Return the (X, Y) coordinate for the center point of the cell that contains the specified text.  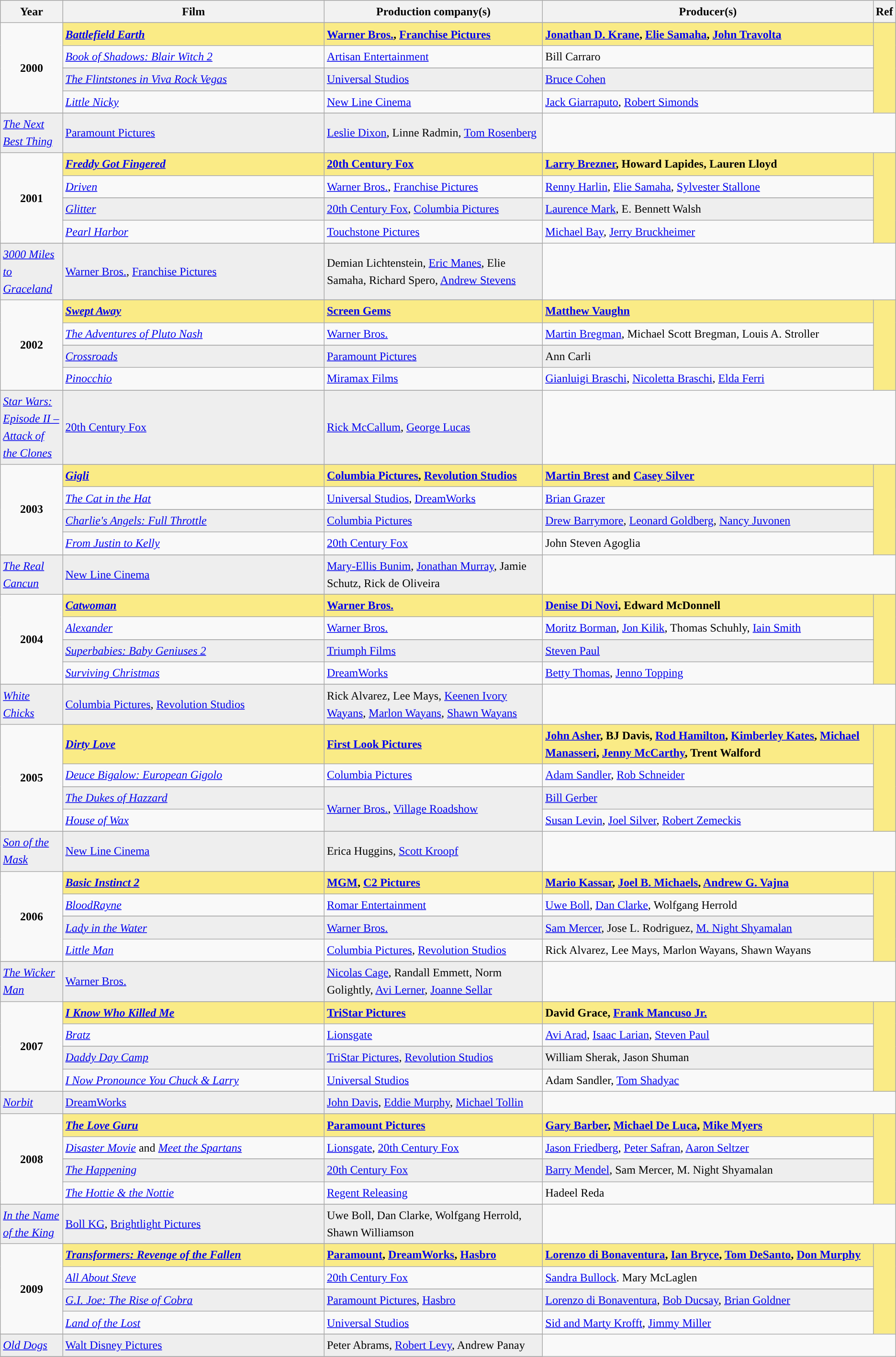
Daddy Day Camp (193, 1057)
Bill Carraro (708, 57)
Bill Gerber (708, 798)
Mario Kassar, Joel B. Michaels, Andrew G. Vajna (708, 883)
I Now Pronounce You Chuck & Larry (193, 1080)
Boll KG, Brightlight Pictures (193, 1224)
Mary-Ellis Bunim, Jonathan Murray, Jamie Schutz, Rick de Oliveira (433, 575)
2005 (32, 778)
3000 Miles to Graceland (32, 271)
The Wicker Man (32, 982)
Battlefield Earth (193, 34)
Rick Alvarez, Lee Mays, Marlon Wayans, Shawn Wayans (708, 950)
Pinocchio (193, 379)
Bruce Cohen (708, 79)
Sandra Bullock. Mary McLaglen (708, 1278)
I Know Who Killed Me (193, 1012)
Adam Sandler, Tom Shadyac (708, 1080)
Gianluigi Braschi, Nicoletta Braschi, Elda Ferri (708, 379)
Paramount Pictures, Hasbro (433, 1300)
Moritz Borman, Jon Kilik, Thomas Schuhly, Iain Smith (708, 628)
Deuce Bigalow: European Gigolo (193, 775)
Artisan Entertainment (433, 57)
Transformers: Revenge of the Fallen (193, 1255)
Crossroads (193, 356)
Romar Entertainment (433, 905)
Peter Abrams, Robert Levy, Andrew Panay (433, 1346)
Michael Bay, Jerry Bruckheimer (708, 232)
Year (32, 11)
The Love Guru (193, 1125)
20th Century Fox, Columbia Pictures (433, 209)
Lorenzo di Bonaventura, Bob Ducsay, Brian Goldner (708, 1300)
Charlie's Angels: Full Throttle (193, 521)
2004 (32, 639)
Uwe Boll, Dan Clarke, Wolfgang Herrold (708, 905)
Norbit (32, 1102)
Miramax Films (433, 379)
Ref (885, 11)
Erica Huggins, Scott Kroopf (433, 851)
Driven (193, 187)
John Steven Agoglia (708, 543)
Larry Brezner, Howard Lapides, Lauren Lloyd (708, 164)
The Flintstones in Viva Rock Vegas (193, 79)
Surviving Christmas (193, 673)
Star Wars: Episode II – Attack of the Clones (32, 427)
G.I. Joe: The Rise of Cobra (193, 1300)
2007 (32, 1046)
From Justin to Kelly (193, 543)
Walt Disney Pictures (193, 1346)
The Cat in the Hat (193, 498)
Old Dogs (32, 1346)
Gigli (193, 476)
Catwoman (193, 605)
TriStar Pictures, Revolution Studios (433, 1057)
Martin Brest and Casey Silver (708, 476)
2008 (32, 1159)
All About Steve (193, 1278)
Pearl Harbor (193, 232)
Rick Alvarez, Lee Mays, Keenen Ivory Wayans, Marlon Wayans, Shawn Wayans (433, 704)
Production company(s) (433, 11)
Little Nicky (193, 102)
Lorenzo di Bonaventura, Ian Bryce, Tom DeSanto, Don Murphy (708, 1255)
Glitter (193, 209)
Gary Barber, Michael De Luca, Mike Myers (708, 1125)
First Look Pictures (433, 744)
Universal Studios, DreamWorks (433, 498)
Sid and Marty Krofft, Jimmy Miller (708, 1323)
Warner Bros., Village Roadshow (433, 809)
Lady in the Water (193, 928)
Superbabies: Baby Geniuses 2 (193, 650)
Ann Carli (708, 356)
Jack Giarraputo, Robert Simonds (708, 102)
Nicolas Cage, Randall Emmett, Norm Golightly, Avi Lerner, Joanne Sellar (433, 982)
Drew Barrymore, Leonard Goldberg, Nancy Juvonen (708, 521)
MGM, C2 Pictures (433, 883)
Renny Harlin, Elie Samaha, Sylvester Stallone (708, 187)
Regent Releasing (433, 1193)
Demian Lichtenstein, Eric Manes, Elie Samaha, Richard Spero, Andrew Stevens (433, 271)
The Real Cancun (32, 575)
Uwe Boll, Dan Clarke, Wolfgang Herrold, Shawn Williamson (433, 1224)
White Chicks (32, 704)
2006 (32, 916)
Film (193, 11)
Bratz (193, 1035)
Sam Mercer, Jose L. Rodriguez, M. Night Shyamalan (708, 928)
William Sherak, Jason Shuman (708, 1057)
Hadeel Reda (708, 1193)
Book of Shadows: Blair Witch 2 (193, 57)
Basic Instinct 2 (193, 883)
Lionsgate, 20th Century Fox (433, 1147)
John Asher, BJ Davis, Rod Hamilton, Kimberley Kates, Michael Manasseri, Jenny McCarthy, Trent Walford (708, 744)
Susan Levin, Joel Silver, Robert Zemeckis (708, 821)
2009 (32, 1289)
2000 (32, 68)
Dirty Love (193, 744)
Lionsgate (433, 1035)
Jason Friedberg, Peter Safran, Aaron Seltzer (708, 1147)
Adam Sandler, Rob Schneider (708, 775)
Rick McCallum, George Lucas (433, 427)
Disaster Movie and Meet the Spartans (193, 1147)
Paramount, DreamWorks, Hasbro (433, 1255)
Matthew Vaughn (708, 311)
The Happening (193, 1170)
Son of the Mask (32, 851)
House of Wax (193, 821)
Swept Away (193, 311)
Barry Mendel, Sam Mercer, M. Night Shyamalan (708, 1170)
TriStar Pictures (433, 1012)
The Next Best Thing (32, 133)
2002 (32, 345)
The Hottie & the Nottie (193, 1193)
Steven Paul (708, 650)
The Adventures of Pluto Nash (193, 334)
The Dukes of Hazzard (193, 798)
In the Name of the King (32, 1224)
Little Man (193, 950)
2003 (32, 509)
Denise Di Novi, Edward McDonnell (708, 605)
2001 (32, 198)
Martin Bregman, Michael Scott Bregman, Louis A. Stroller (708, 334)
Land of the Lost (193, 1323)
Freddy Got Fingered (193, 164)
BloodRayne (193, 905)
Alexander (193, 628)
Producer(s) (708, 11)
John Davis, Eddie Murphy, Michael Tollin (433, 1102)
Jonathan D. Krane, Elie Samaha, John Travolta (708, 34)
Leslie Dixon, Linne Radmin, Tom Rosenberg (433, 133)
Avi Arad, Isaac Larian, Steven Paul (708, 1035)
Screen Gems (433, 311)
Betty Thomas, Jenno Topping (708, 673)
Touchstone Pictures (433, 232)
Brian Grazer (708, 498)
David Grace, Frank Mancuso Jr. (708, 1012)
Laurence Mark, E. Bennett Walsh (708, 209)
Triumph Films (433, 650)
